Scan for the cell matching the given text and deliver its [x, y] coordinate at center. 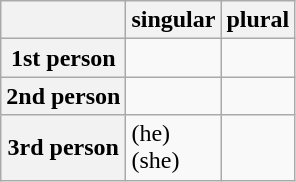
2nd person [64, 96]
1st person [64, 58]
singular [174, 20]
3rd person [64, 148]
(he) (she) [174, 148]
plural [258, 20]
